Search for the cell housing the specified text and yield its [X, Y] center coordinate. 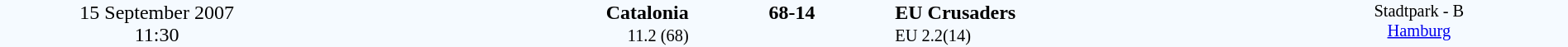
11.2 (68) [501, 36]
EU Crusaders [1082, 12]
15 September 200711:30 [157, 23]
68-14 [791, 12]
Stadtpark - B Hamburg [1419, 23]
Catalonia [501, 12]
EU 2.2(14) [1082, 36]
